Identify which cell holds the provided text, then report its (X, Y) central coordinate. 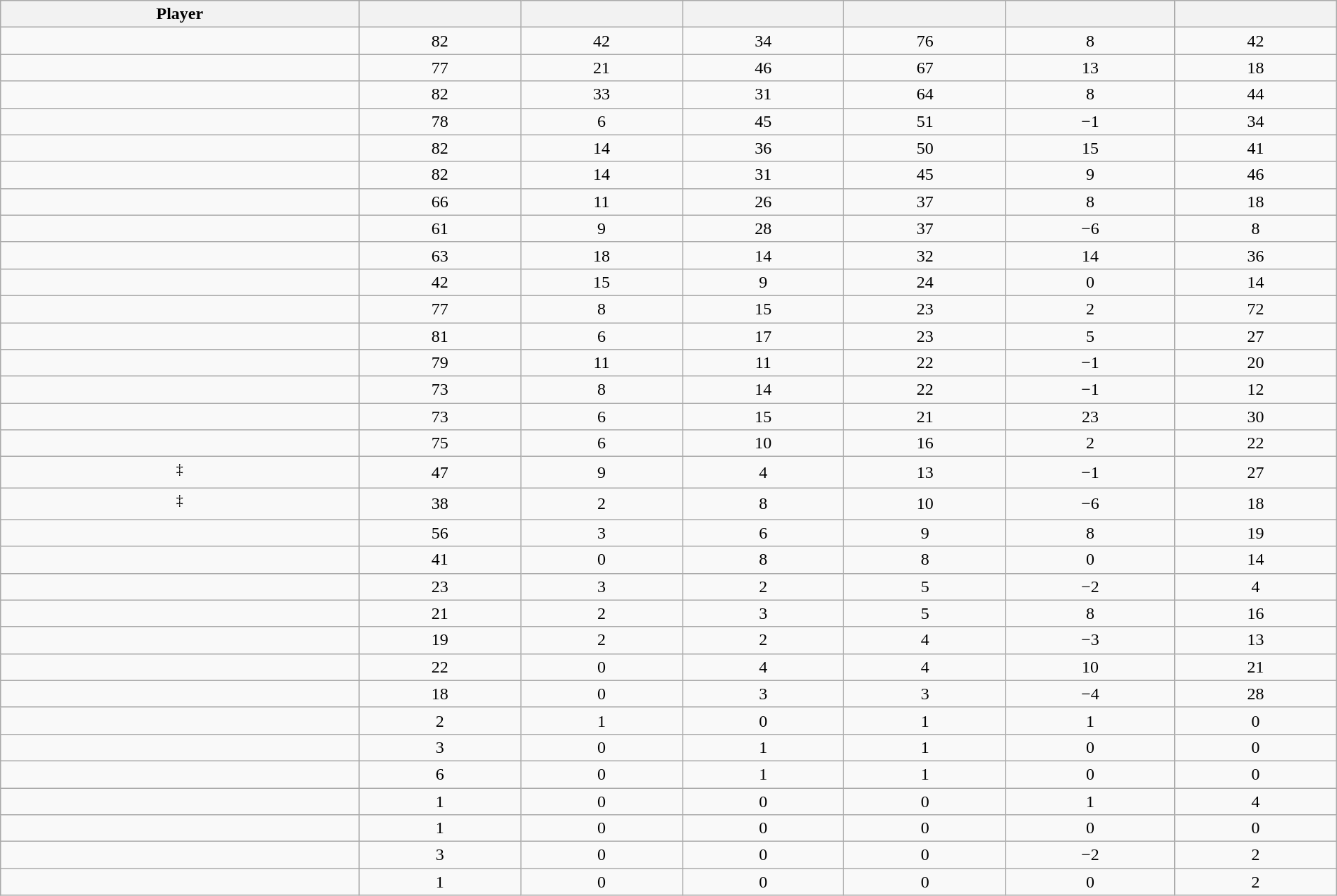
17 (763, 336)
−3 (1090, 640)
−4 (1090, 694)
50 (925, 148)
33 (601, 94)
61 (440, 228)
20 (1255, 363)
72 (1255, 309)
63 (440, 255)
32 (925, 255)
78 (440, 121)
66 (440, 202)
47 (440, 472)
24 (925, 282)
64 (925, 94)
76 (925, 41)
56 (440, 533)
30 (1255, 417)
79 (440, 363)
38 (440, 503)
Player (180, 14)
44 (1255, 94)
12 (1255, 390)
26 (763, 202)
51 (925, 121)
67 (925, 68)
75 (440, 443)
81 (440, 336)
